Identify which cell holds the provided text, then report its (X, Y) central coordinate. 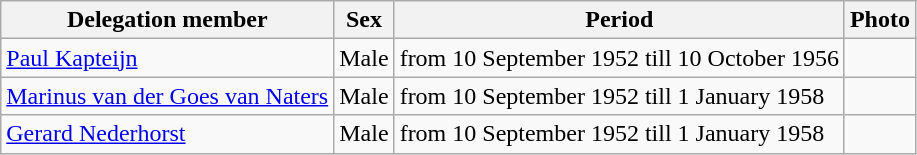
Sex (364, 20)
Marinus van der Goes van Naters (168, 96)
Paul Kapteijn (168, 58)
Delegation member (168, 20)
from 10 September 1952 till 10 October 1956 (619, 58)
Gerard Nederhorst (168, 134)
Photo (880, 20)
Period (619, 20)
